From the cell containing the given text, extract its center point as [x, y] coordinate. 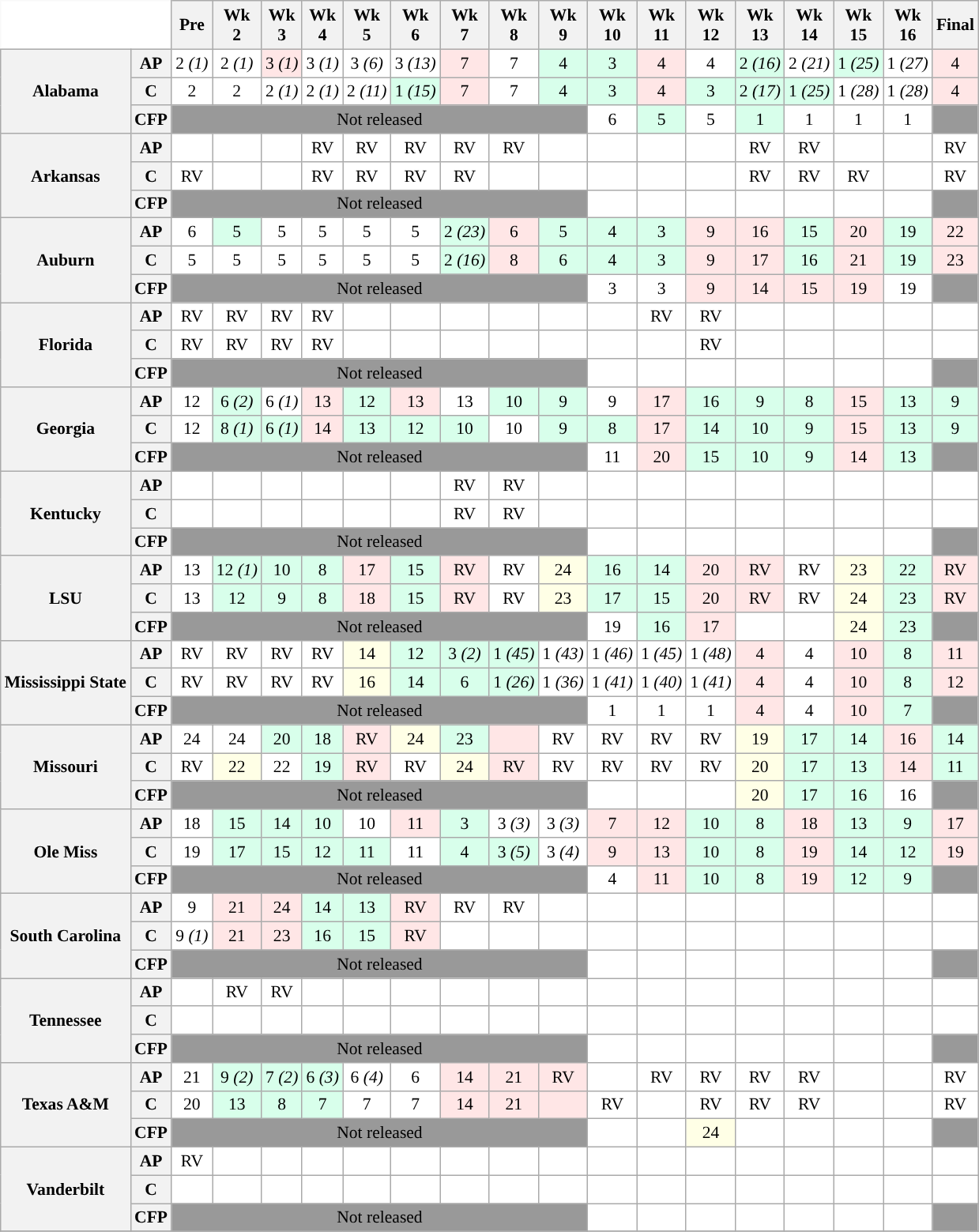
Tennessee [66, 1021]
Florida [66, 345]
1 (26) [514, 683]
Wk8 [514, 25]
1 (46) [612, 654]
Missouri [66, 767]
1 (48) [710, 654]
Pre [191, 25]
Alabama [66, 92]
1 (27) [908, 63]
Wk13 [760, 25]
LSU [66, 599]
Wk6 [416, 25]
9 (2) [237, 1077]
1 (15) [416, 92]
Wk3 [281, 25]
Wk 16 [908, 25]
3 (5) [514, 852]
Wk14 [809, 25]
3 (6) [367, 63]
Wk9 [563, 25]
1 (36) [563, 683]
6 (3) [322, 1077]
Vanderbilt [66, 1190]
2 (21) [809, 63]
1 (40) [661, 683]
3 (4) [563, 852]
Wk4 [322, 25]
Kentucky [66, 514]
2 (17) [760, 92]
8 (1) [237, 429]
Ole Miss [66, 852]
Wk11 [661, 25]
6 (2) [237, 401]
Texas A&M [66, 1105]
2 (23) [465, 232]
3 (13) [416, 63]
Auburn [66, 261]
Mississippi State [66, 683]
6 (4) [367, 1077]
Georgia [66, 430]
Wk12 [710, 25]
Wk10 [612, 25]
12 (1) [237, 571]
Arkansas [66, 175]
Wk7 [465, 25]
Wk5 [367, 25]
Final [955, 25]
3 (2) [465, 654]
7 (2) [281, 1077]
1 (43) [563, 654]
2 (11) [367, 92]
Wk15 [858, 25]
Wk2 [237, 25]
9 (1) [191, 936]
South Carolina [66, 936]
